For the text-containing cell, return its midpoint in (X, Y) coordinate format. 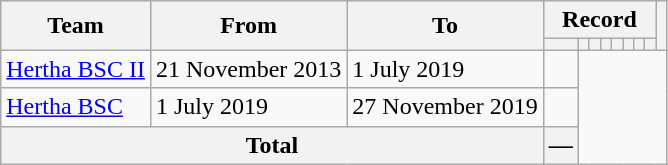
From (248, 26)
Record (599, 20)
Team (76, 26)
Total (272, 145)
21 November 2013 (248, 69)
To (445, 26)
Hertha BSC (76, 107)
Hertha BSC II (76, 69)
— (560, 145)
27 November 2019 (445, 107)
